Return [X, Y] of the center of cell containing provided text 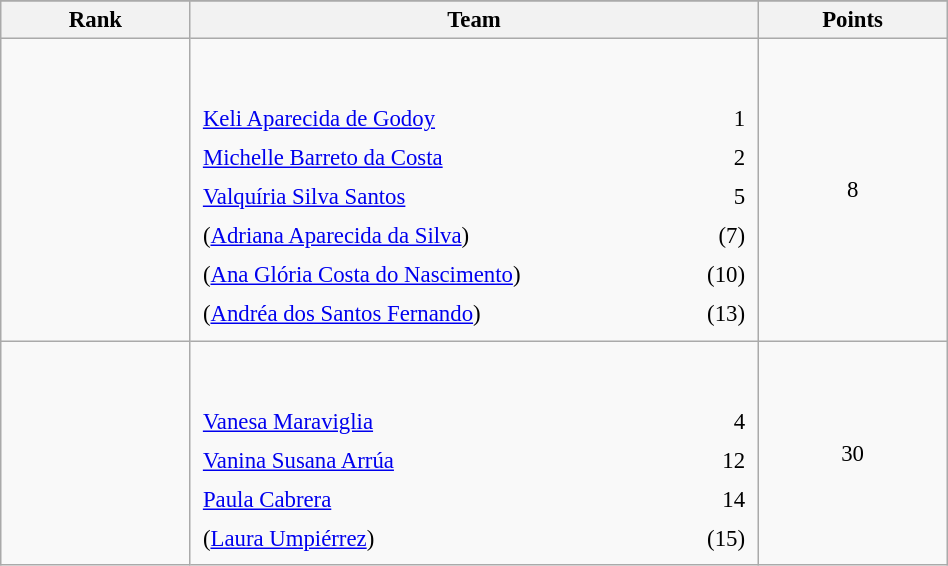
(Adriana Aparecida da Silva) [438, 236]
2 [716, 158]
Vanesa Maraviglia 4 Vanina Susana Arrúa 12 Paula Cabrera 14 (Laura Umpiérrez) (15) [474, 453]
(13) [716, 314]
(Andréa dos Santos Fernando) [438, 314]
1 [716, 119]
Vanesa Maraviglia [420, 421]
Keli Aparecida de Godoy [438, 119]
Rank [96, 20]
(Laura Umpiérrez) [420, 538]
Paula Cabrera [420, 499]
Valquíria Silva Santos [438, 197]
Team [474, 20]
14 [697, 499]
(10) [716, 275]
Vanina Susana Arrúa [420, 460]
5 [716, 197]
(15) [697, 538]
4 [697, 421]
Points [852, 20]
8 [852, 190]
(Ana Glória Costa do Nascimento) [438, 275]
12 [697, 460]
(7) [716, 236]
Michelle Barreto da Costa [438, 158]
30 [852, 453]
